Search for the cell housing the specified text and yield its (x, y) center coordinate. 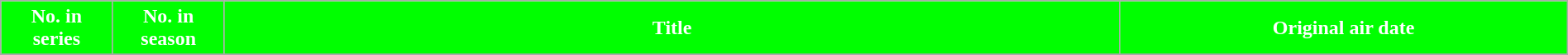
Title (672, 28)
Original air date (1343, 28)
No. inseason (169, 28)
No. inseries (56, 28)
